Locate the cell with the specified text and output its (x, y) center coordinate. 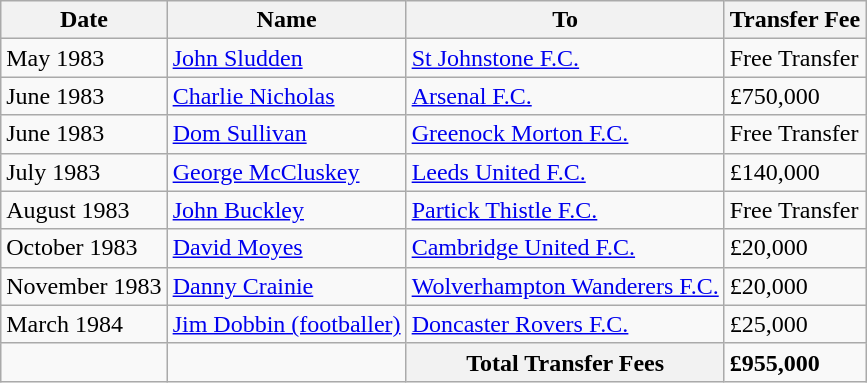
March 1984 (84, 324)
Charlie Nicholas (286, 96)
Cambridge United F.C. (565, 248)
£140,000 (794, 172)
Dom Sullivan (286, 134)
Jim Dobbin (footballer) (286, 324)
August 1983 (84, 210)
Date (84, 20)
Transfer Fee (794, 20)
£955,000 (794, 362)
October 1983 (84, 248)
John Sludden (286, 58)
July 1983 (84, 172)
John Buckley (286, 210)
To (565, 20)
Arsenal F.C. (565, 96)
Greenock Morton F.C. (565, 134)
Partick Thistle F.C. (565, 210)
Total Transfer Fees (565, 362)
St Johnstone F.C. (565, 58)
£25,000 (794, 324)
November 1983 (84, 286)
May 1983 (84, 58)
Danny Crainie (286, 286)
£750,000 (794, 96)
David Moyes (286, 248)
Leeds United F.C. (565, 172)
George McCluskey (286, 172)
Doncaster Rovers F.C. (565, 324)
Name (286, 20)
Wolverhampton Wanderers F.C. (565, 286)
